Find where the given text appears and provide that cell's center as [x, y] coordinate. 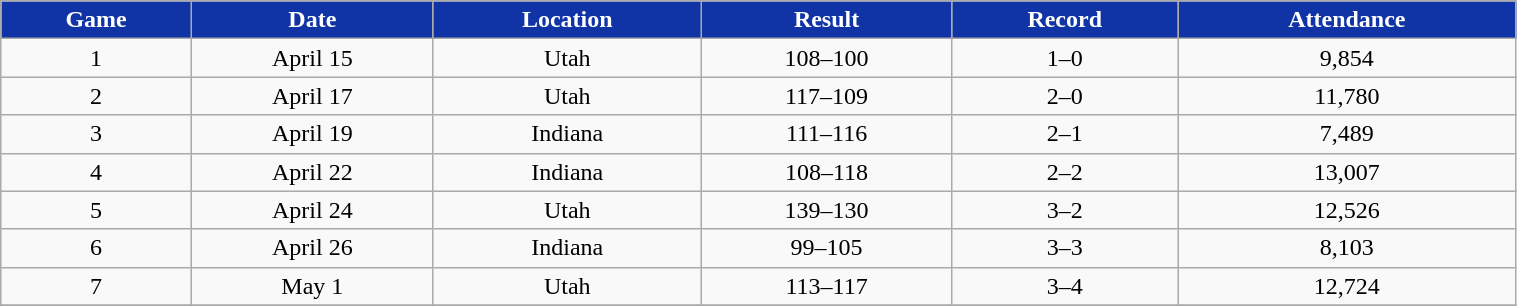
108–100 [826, 58]
13,007 [1347, 172]
1–0 [1065, 58]
2–2 [1065, 172]
113–117 [826, 286]
May 1 [312, 286]
12,724 [1347, 286]
April 19 [312, 134]
7,489 [1347, 134]
11,780 [1347, 96]
Location [567, 20]
April 15 [312, 58]
117–109 [826, 96]
4 [96, 172]
April 24 [312, 210]
3–3 [1065, 248]
8,103 [1347, 248]
April 22 [312, 172]
2–0 [1065, 96]
7 [96, 286]
111–116 [826, 134]
2 [96, 96]
Record [1065, 20]
1 [96, 58]
April 26 [312, 248]
99–105 [826, 248]
3 [96, 134]
6 [96, 248]
April 17 [312, 96]
108–118 [826, 172]
Result [826, 20]
5 [96, 210]
Game [96, 20]
3–2 [1065, 210]
3–4 [1065, 286]
Date [312, 20]
Attendance [1347, 20]
9,854 [1347, 58]
12,526 [1347, 210]
2–1 [1065, 134]
139–130 [826, 210]
